Provide the (x, y) coordinate of the cell's center where the given text is located.  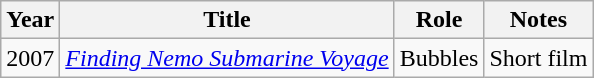
Short film (538, 58)
Year (30, 20)
Finding Nemo Submarine Voyage (227, 58)
Title (227, 20)
Role (439, 20)
2007 (30, 58)
Bubbles (439, 58)
Notes (538, 20)
